From the cell containing the given text, extract its center point as [x, y] coordinate. 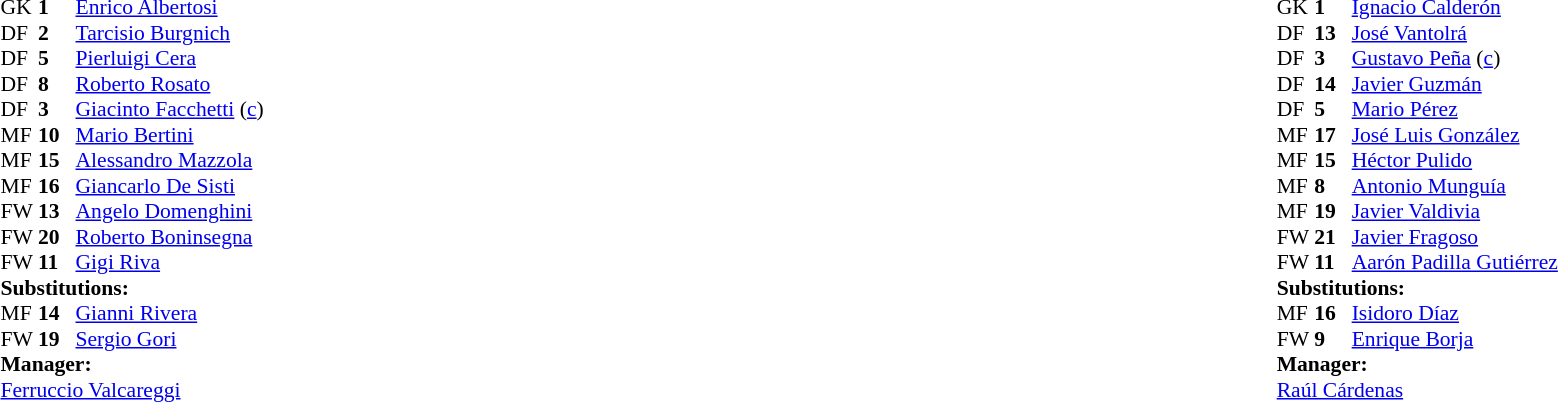
Roberto Rosato [170, 84]
Alessandro Mazzola [170, 161]
José Luis González [1455, 135]
José Vantolrá [1455, 33]
Mario Pérez [1455, 109]
Javier Valdivia [1455, 211]
Gustavo Peña (c) [1455, 59]
Roberto Boninsegna [170, 237]
Giacinto Facchetti (c) [170, 109]
20 [57, 237]
21 [1333, 237]
Enrique Borja [1455, 339]
9 [1333, 339]
Javier Guzmán [1455, 84]
10 [57, 135]
Pierluigi Cera [170, 59]
17 [1333, 135]
Sergio Gori [170, 339]
Héctor Pulido [1455, 161]
Aarón Padilla Gutiérrez [1455, 263]
2 [57, 33]
Javier Fragoso [1455, 237]
Gianni Rivera [170, 313]
Mario Bertini [170, 135]
Tarcisio Burgnich [170, 33]
Isidoro Díaz [1455, 313]
Gigi Riva [170, 263]
Angelo Domenghini [170, 211]
Giancarlo De Sisti [170, 186]
Antonio Munguía [1455, 186]
